From the cell containing the given text, extract its center point as [x, y] coordinate. 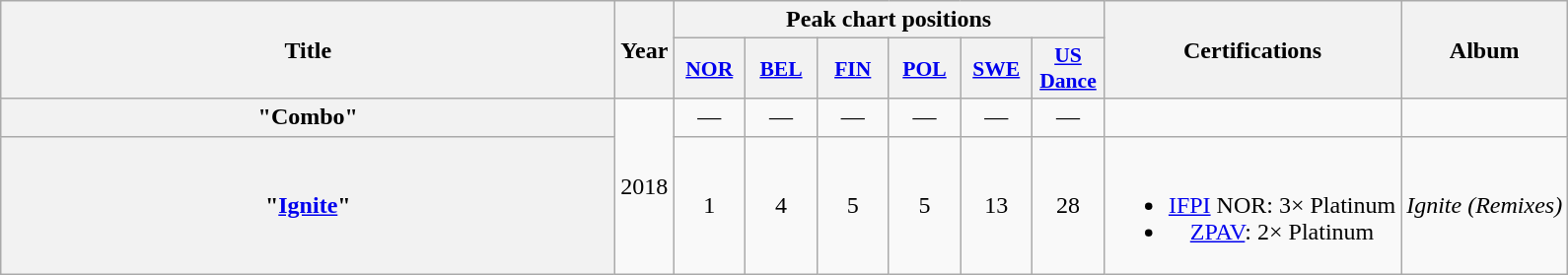
13 [996, 205]
POL [925, 69]
"Combo" [308, 117]
SWE [996, 69]
Album [1485, 49]
4 [781, 205]
1 [710, 205]
Ignite (Remixes) [1485, 205]
Certifications [1252, 49]
2018 [645, 186]
FIN [852, 69]
BEL [781, 69]
"Ignite" [308, 205]
USDance [1069, 69]
Title [308, 49]
Year [645, 49]
IFPI NOR: 3× PlatinumZPAV: 2× Platinum [1252, 205]
28 [1069, 205]
Peak chart positions [889, 20]
NOR [710, 69]
